Return the (x, y) coordinate for the center point of the cell that contains the specified text.  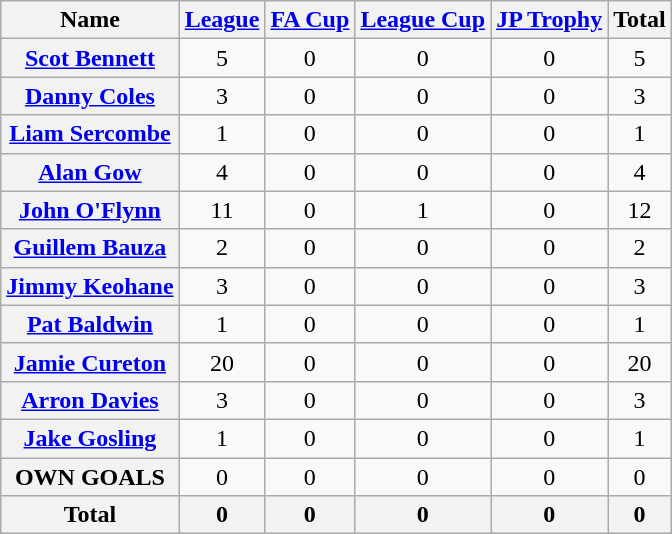
Liam Sercombe (90, 134)
Pat Baldwin (90, 324)
John O'Flynn (90, 210)
Danny Coles (90, 96)
Jake Gosling (90, 438)
Arron Davies (90, 400)
11 (222, 210)
Name (90, 20)
12 (640, 210)
League Cup (423, 20)
Scot Bennett (90, 58)
League (222, 20)
FA Cup (310, 20)
OWN GOALS (90, 477)
Jamie Cureton (90, 362)
Guillem Bauza (90, 248)
Jimmy Keohane (90, 286)
JP Trophy (550, 20)
Alan Gow (90, 172)
